Locate the cell with the specified text and output its [x, y] center coordinate. 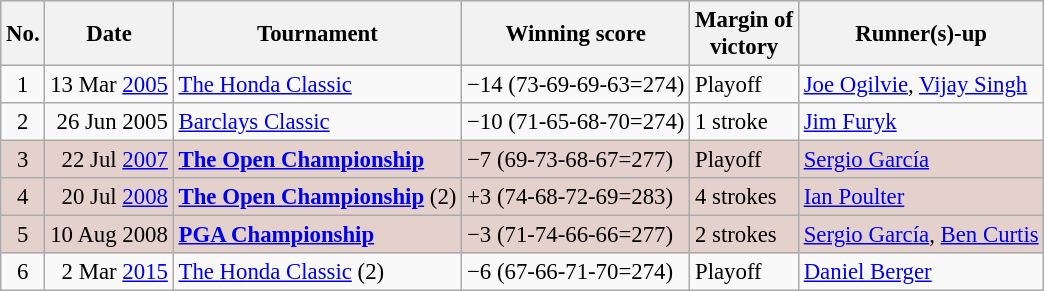
Tournament [317, 34]
−14 (73-69-69-63=274) [576, 85]
−10 (71-65-68-70=274) [576, 122]
26 Jun 2005 [109, 122]
The Open Championship (2) [317, 197]
The Honda Classic [317, 85]
2 [23, 122]
22 Jul 2007 [109, 160]
Margin ofvictory [744, 34]
4 [23, 197]
Sergio García [921, 160]
Ian Poulter [921, 197]
Barclays Classic [317, 122]
No. [23, 34]
+3 (74-68-72-69=283) [576, 197]
The Open Championship [317, 160]
PGA Championship [317, 235]
5 [23, 235]
13 Mar 2005 [109, 85]
Jim Furyk [921, 122]
Runner(s)-up [921, 34]
1 [23, 85]
Winning score [576, 34]
3 [23, 160]
2 strokes [744, 235]
4 strokes [744, 197]
20 Jul 2008 [109, 197]
10 Aug 2008 [109, 235]
1 stroke [744, 122]
Sergio García, Ben Curtis [921, 235]
−7 (69-73-68-67=277) [576, 160]
−3 (71-74-66-66=277) [576, 235]
Joe Ogilvie, Vijay Singh [921, 85]
Date [109, 34]
